For the text-containing cell, return its midpoint in (x, y) coordinate format. 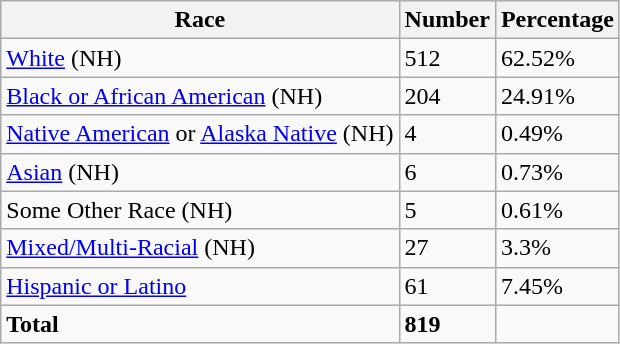
Black or African American (NH) (200, 96)
Hispanic or Latino (200, 286)
3.3% (557, 248)
Total (200, 324)
819 (447, 324)
Percentage (557, 20)
Race (200, 20)
Number (447, 20)
7.45% (557, 286)
204 (447, 96)
27 (447, 248)
0.73% (557, 172)
6 (447, 172)
0.49% (557, 134)
Mixed/Multi-Racial (NH) (200, 248)
4 (447, 134)
0.61% (557, 210)
5 (447, 210)
512 (447, 58)
White (NH) (200, 58)
Some Other Race (NH) (200, 210)
Asian (NH) (200, 172)
61 (447, 286)
Native American or Alaska Native (NH) (200, 134)
62.52% (557, 58)
24.91% (557, 96)
